Identify which cell holds the provided text, then report its (X, Y) central coordinate. 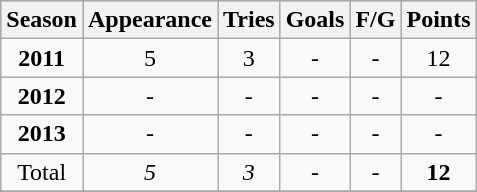
Goals (315, 20)
Appearance (150, 20)
Tries (250, 20)
Total (42, 172)
Season (42, 20)
2012 (42, 96)
2013 (42, 134)
Points (438, 20)
2011 (42, 58)
F/G (376, 20)
